Determine the [x, y] coordinate at the center of the cell enclosing the given text.  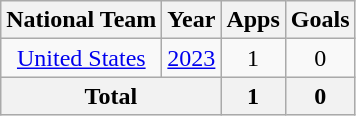
Year [192, 20]
United States [82, 58]
2023 [192, 58]
Apps [253, 20]
Goals [320, 20]
Total [111, 96]
National Team [82, 20]
